Return [x, y] of the center of cell containing provided text 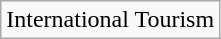
International Tourism [110, 20]
